Determine the [X, Y] coordinate at the center of the cell enclosing the given text.  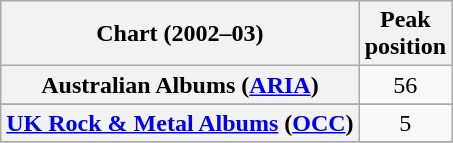
Chart (2002–03) [180, 34]
Peak position [405, 34]
56 [405, 85]
Australian Albums (ARIA) [180, 85]
5 [405, 123]
UK Rock & Metal Albums (OCC) [180, 123]
